Pinpoint the cell where the given text exists, returning its [x, y] midpoint coordinate. 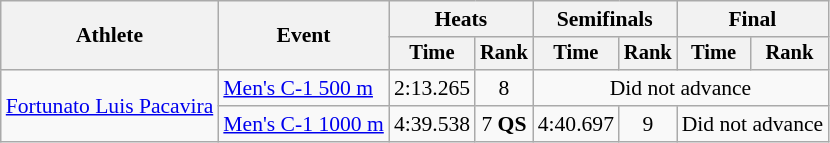
4:40.697 [576, 124]
Athlete [110, 36]
9 [648, 124]
Semifinals [605, 19]
2:13.265 [432, 88]
7 QS [504, 124]
Men's C-1 500 m [304, 88]
Fortunato Luis Pacavira [110, 106]
Event [304, 36]
4:39.538 [432, 124]
Men's C-1 1000 m [304, 124]
8 [504, 88]
Final [753, 19]
Heats [461, 19]
